Determine the (X, Y) coordinate at the center of the cell enclosing the given text.  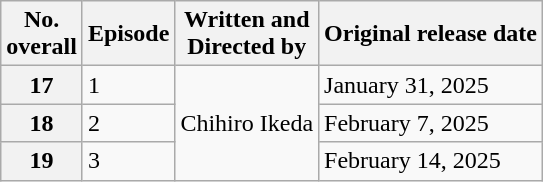
3 (128, 161)
1 (128, 85)
17 (42, 85)
18 (42, 123)
January 31, 2025 (431, 85)
February 7, 2025 (431, 123)
Episode (128, 34)
Chihiro Ikeda (247, 123)
No.overall (42, 34)
February 14, 2025 (431, 161)
2 (128, 123)
19 (42, 161)
Original release date (431, 34)
Written andDirected by (247, 34)
